Locate the cell with the specified text and output its (x, y) center coordinate. 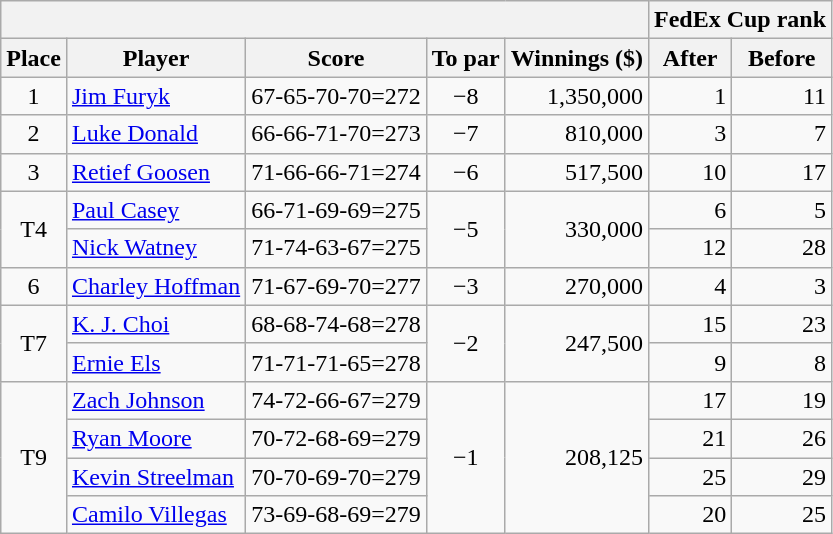
71-67-69-70=277 (336, 286)
Nick Watney (156, 248)
To par (466, 58)
67-65-70-70=272 (336, 96)
15 (690, 324)
−5 (466, 229)
9 (690, 362)
73-69-68-69=279 (336, 515)
71-71-71-65=278 (336, 362)
−6 (466, 172)
4 (690, 286)
71-74-63-67=275 (336, 248)
−3 (466, 286)
−1 (466, 457)
28 (782, 248)
70-72-68-69=279 (336, 438)
K. J. Choi (156, 324)
10 (690, 172)
T7 (34, 343)
74-72-66-67=279 (336, 400)
FedEx Cup rank (740, 20)
21 (690, 438)
Ernie Els (156, 362)
After (690, 58)
71-66-66-71=274 (336, 172)
208,125 (576, 457)
20 (690, 515)
247,500 (576, 343)
Kevin Streelman (156, 477)
Ryan Moore (156, 438)
330,000 (576, 229)
270,000 (576, 286)
Zach Johnson (156, 400)
Before (782, 58)
Place (34, 58)
Retief Goosen (156, 172)
−8 (466, 96)
Camilo Villegas (156, 515)
1,350,000 (576, 96)
19 (782, 400)
810,000 (576, 134)
29 (782, 477)
Player (156, 58)
68-68-74-68=278 (336, 324)
T4 (34, 229)
70-70-69-70=279 (336, 477)
26 (782, 438)
66-71-69-69=275 (336, 210)
7 (782, 134)
Winnings ($) (576, 58)
−7 (466, 134)
8 (782, 362)
23 (782, 324)
Paul Casey (156, 210)
12 (690, 248)
Luke Donald (156, 134)
2 (34, 134)
11 (782, 96)
−2 (466, 343)
66-66-71-70=273 (336, 134)
Jim Furyk (156, 96)
T9 (34, 457)
5 (782, 210)
517,500 (576, 172)
Charley Hoffman (156, 286)
Score (336, 58)
